Locate the cell with the specified text and output its [x, y] center coordinate. 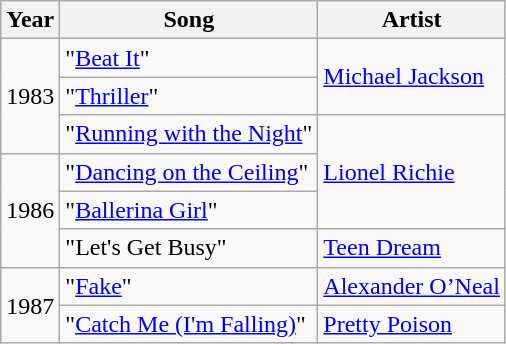
Michael Jackson [412, 77]
Song [189, 20]
"Catch Me (I'm Falling)" [189, 324]
Lionel Richie [412, 172]
Artist [412, 20]
"Thriller" [189, 96]
"Running with the Night" [189, 134]
"Let's Get Busy" [189, 248]
1983 [30, 96]
"Fake" [189, 286]
1987 [30, 305]
Year [30, 20]
"Dancing on the Ceiling" [189, 172]
"Beat It" [189, 58]
Teen Dream [412, 248]
Pretty Poison [412, 324]
Alexander O’Neal [412, 286]
1986 [30, 210]
"Ballerina Girl" [189, 210]
